Scan for the cell matching the given text and deliver its (x, y) coordinate at center. 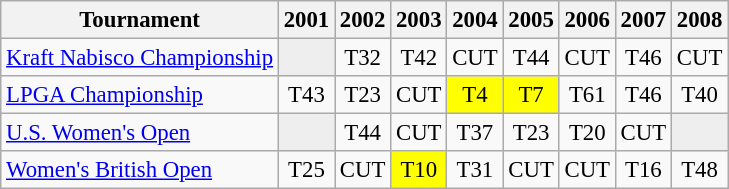
T48 (699, 170)
Women's British Open (140, 170)
2007 (643, 20)
T31 (475, 170)
2003 (419, 20)
2008 (699, 20)
T32 (363, 58)
U.S. Women's Open (140, 133)
2002 (363, 20)
T20 (587, 133)
T7 (531, 95)
LPGA Championship (140, 95)
2001 (306, 20)
T10 (419, 170)
2004 (475, 20)
T37 (475, 133)
2005 (531, 20)
T4 (475, 95)
Tournament (140, 20)
T43 (306, 95)
Kraft Nabisco Championship (140, 58)
T61 (587, 95)
2006 (587, 20)
T25 (306, 170)
T42 (419, 58)
T16 (643, 170)
T40 (699, 95)
